Capture the cell that displays the provided text and extract its [X, Y] central coordinate. 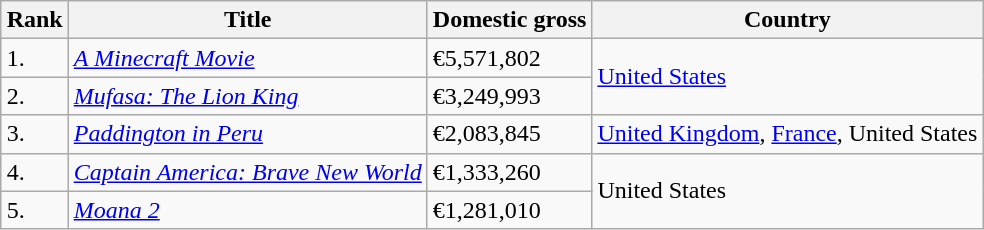
Rank [34, 20]
€5,571,802 [510, 58]
4. [34, 172]
2. [34, 96]
Domestic gross [510, 20]
United Kingdom, France, United States [788, 134]
3. [34, 134]
1. [34, 58]
Captain America: Brave New World [248, 172]
5. [34, 210]
Paddington in Peru [248, 134]
Mufasa: The Lion King [248, 96]
A Minecraft Movie [248, 58]
Country [788, 20]
Moana 2 [248, 210]
€2,083,845 [510, 134]
€3,249,993 [510, 96]
€1,281,010 [510, 210]
€1,333,260 [510, 172]
Title [248, 20]
